From the cell containing the given text, extract its center point as (X, Y) coordinate. 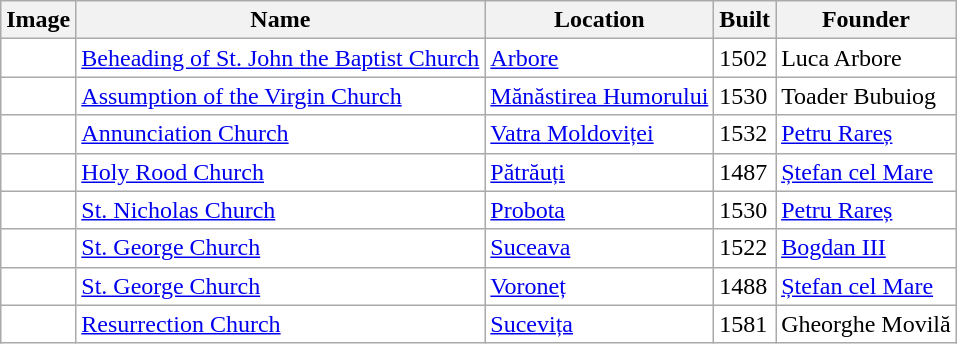
Pătrăuți (600, 172)
Sucevița (600, 324)
Annunciation Church (280, 134)
1522 (745, 248)
Built (745, 20)
Assumption of the Virgin Church (280, 96)
1532 (745, 134)
1487 (745, 172)
Name (280, 20)
Resurrection Church (280, 324)
1581 (745, 324)
Voroneț (600, 286)
Probota (600, 210)
St. Nicholas Church (280, 210)
Founder (866, 20)
Toader Bubuiog (866, 96)
Luca Arbore (866, 58)
Gheorghe Movilă (866, 324)
Vatra Moldoviței (600, 134)
Bogdan III (866, 248)
Beheading of St. John the Baptist Church (280, 58)
Location (600, 20)
Suceava (600, 248)
Mănăstirea Humorului (600, 96)
Image (38, 20)
Holy Rood Church (280, 172)
1488 (745, 286)
1502 (745, 58)
Arbore (600, 58)
